Return the [X, Y] coordinate for the center point of the cell that contains the specified text.  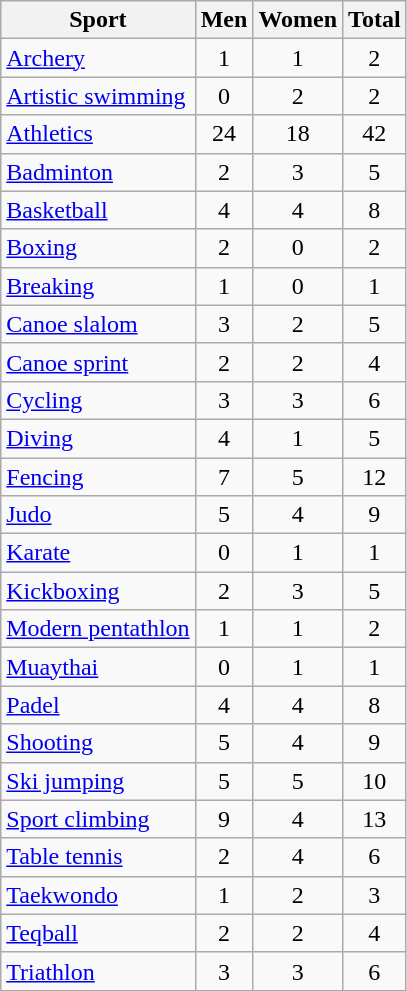
42 [375, 134]
Breaking [98, 286]
Cycling [98, 400]
Total [375, 20]
Diving [98, 438]
Men [224, 20]
Table tennis [98, 857]
Teqball [98, 933]
Boxing [98, 248]
13 [375, 819]
Canoe sprint [98, 362]
7 [224, 477]
Athletics [98, 134]
Basketball [98, 210]
12 [375, 477]
Padel [98, 705]
Triathlon [98, 971]
10 [375, 781]
Modern pentathlon [98, 629]
Muaythai [98, 667]
Taekwondo [98, 895]
Karate [98, 553]
Artistic swimming [98, 96]
Badminton [98, 172]
Ski jumping [98, 781]
Judo [98, 515]
Sport [98, 20]
24 [224, 134]
Women [298, 20]
Shooting [98, 743]
18 [298, 134]
Sport climbing [98, 819]
Kickboxing [98, 591]
Archery [98, 58]
Fencing [98, 477]
Canoe slalom [98, 324]
